From the cell containing the given text, extract its center point as (X, Y) coordinate. 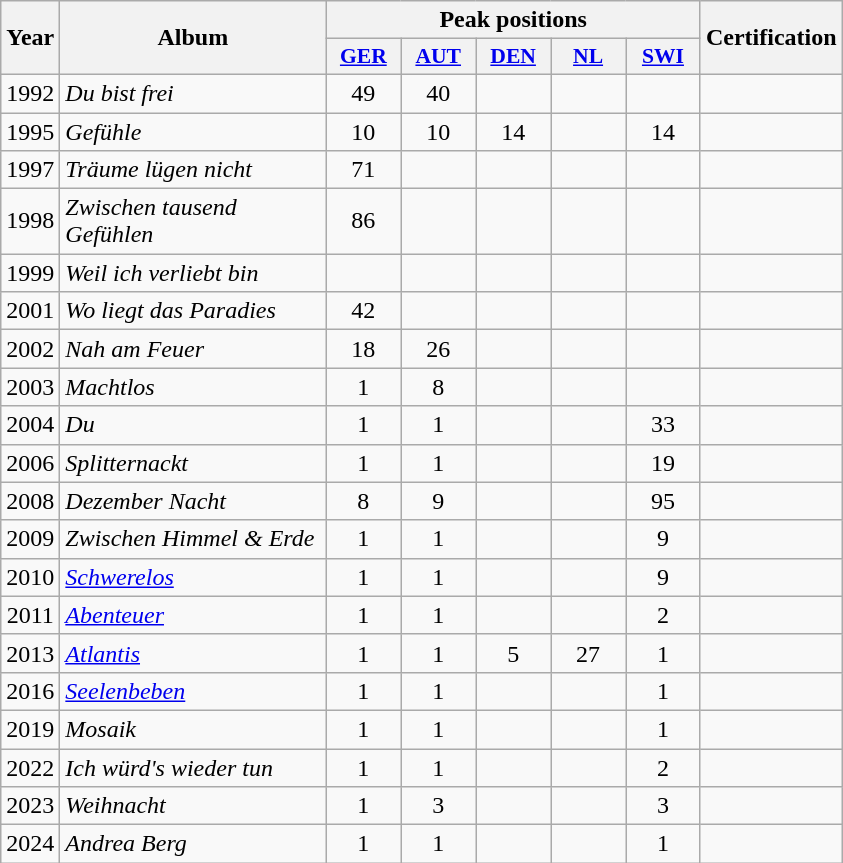
NL (588, 57)
2022 (30, 767)
2023 (30, 806)
Andrea Berg (193, 844)
33 (664, 425)
Atlantis (193, 653)
2016 (30, 691)
5 (514, 653)
Mosaik (193, 729)
26 (438, 349)
Seelenbeben (193, 691)
86 (364, 222)
Schwerelos (193, 577)
2009 (30, 539)
2011 (30, 615)
Wo liegt das Paradies (193, 311)
Du (193, 425)
Splitternackt (193, 463)
Dezember Nacht (193, 501)
40 (438, 93)
18 (364, 349)
2003 (30, 387)
71 (364, 170)
2001 (30, 311)
2008 (30, 501)
Zwischen Himmel & Erde (193, 539)
19 (664, 463)
Gefühle (193, 131)
Weihnacht (193, 806)
Machtlos (193, 387)
Weil ich verliebt bin (193, 273)
2019 (30, 729)
Peak positions (514, 20)
Zwischen tausend Gefühlen (193, 222)
1992 (30, 93)
Year (30, 38)
2004 (30, 425)
1997 (30, 170)
Du bist frei (193, 93)
Nah am Feuer (193, 349)
1998 (30, 222)
DEN (514, 57)
27 (588, 653)
49 (364, 93)
2024 (30, 844)
SWI (664, 57)
2006 (30, 463)
Certification (771, 38)
AUT (438, 57)
1999 (30, 273)
95 (664, 501)
2010 (30, 577)
GER (364, 57)
2002 (30, 349)
1995 (30, 131)
Ich würd's wieder tun (193, 767)
Abenteuer (193, 615)
42 (364, 311)
Träume lügen nicht (193, 170)
2013 (30, 653)
Album (193, 38)
